Return the (X, Y) coordinate for the center point of the cell that contains the specified text.  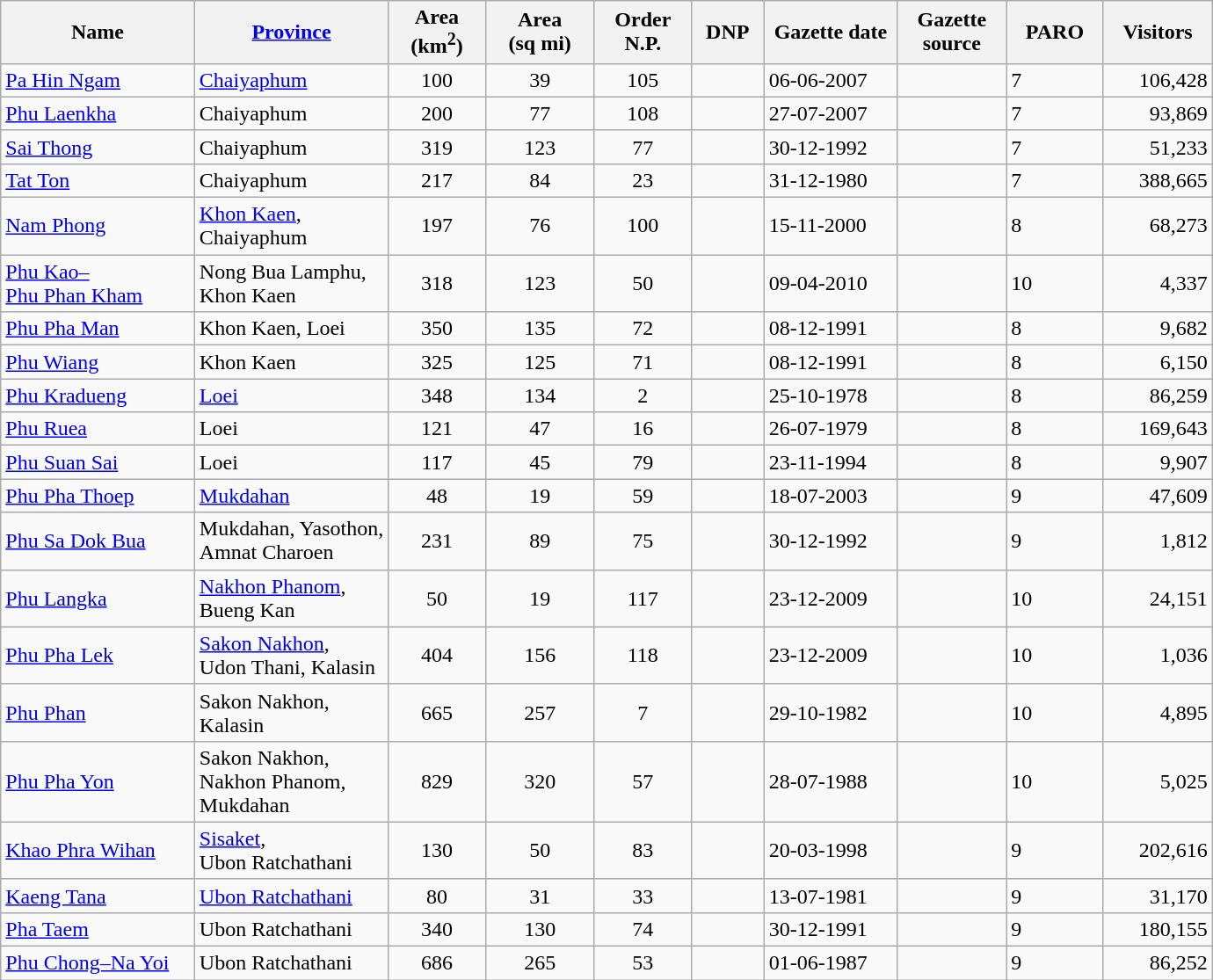
20-03-1998 (831, 851)
5,025 (1158, 781)
180,155 (1158, 929)
169,643 (1158, 429)
Tat Ton (98, 180)
134 (540, 396)
89 (540, 541)
135 (540, 329)
118 (643, 656)
121 (437, 429)
1,036 (1158, 656)
76 (540, 227)
28-07-1988 (831, 781)
53 (643, 963)
33 (643, 896)
320 (540, 781)
27-07-2007 (831, 113)
45 (540, 462)
Name (98, 33)
01-06-1987 (831, 963)
31 (540, 896)
Khon Kaen (292, 362)
Phu Kao–Phu Phan Kham (98, 283)
Phu Pha Man (98, 329)
48 (437, 496)
18-07-2003 (831, 496)
665 (437, 712)
Phu Suan Sai (98, 462)
Mukdahan (292, 496)
Phu Wiang (98, 362)
59 (643, 496)
Pha Taem (98, 929)
388,665 (1158, 180)
86,259 (1158, 396)
83 (643, 851)
84 (540, 180)
Phu Pha Yon (98, 781)
74 (643, 929)
265 (540, 963)
Khao Phra Wihan (98, 851)
325 (437, 362)
Khon Kaen, Loei (292, 329)
86,252 (1158, 963)
Khon Kaen, Chaiyaphum (292, 227)
197 (437, 227)
Sakon Nakhon, Kalasin (292, 712)
DNP (728, 33)
Phu Kradueng (98, 396)
217 (437, 180)
26-07-1979 (831, 429)
31,170 (1158, 896)
57 (643, 781)
13-07-1981 (831, 896)
79 (643, 462)
Province (292, 33)
Pa Hin Ngam (98, 80)
72 (643, 329)
Sisaket,Ubon Ratchathani (292, 851)
Phu Ruea (98, 429)
30-12-1991 (831, 929)
Gazette source (952, 33)
Phu Sa Dok Bua (98, 541)
108 (643, 113)
Sakon Nakhon,Udon Thani, Kalasin (292, 656)
29-10-1982 (831, 712)
Gazette date (831, 33)
PARO (1055, 33)
23 (643, 180)
Phu Pha Thoep (98, 496)
340 (437, 929)
25-10-1978 (831, 396)
Area(sq mi) (540, 33)
71 (643, 362)
106,428 (1158, 80)
23-11-1994 (831, 462)
06-06-2007 (831, 80)
Nam Phong (98, 227)
Order N.P. (643, 33)
4,895 (1158, 712)
09-04-2010 (831, 283)
Area(km2) (437, 33)
51,233 (1158, 147)
Nong Bua Lamphu, Khon Kaen (292, 283)
75 (643, 541)
318 (437, 283)
1,812 (1158, 541)
80 (437, 896)
47 (540, 429)
125 (540, 362)
231 (437, 541)
Mukdahan, Yasothon,Amnat Charoen (292, 541)
Sai Thong (98, 147)
16 (643, 429)
4,337 (1158, 283)
Kaeng Tana (98, 896)
39 (540, 80)
Phu Chong–Na Yoi (98, 963)
Phu Pha Lek (98, 656)
Visitors (1158, 33)
47,609 (1158, 496)
257 (540, 712)
31-12-1980 (831, 180)
Nakhon Phanom, Bueng Kan (292, 598)
156 (540, 656)
202,616 (1158, 851)
Phu Langka (98, 598)
2 (643, 396)
829 (437, 781)
348 (437, 396)
9,907 (1158, 462)
68,273 (1158, 227)
15-11-2000 (831, 227)
6,150 (1158, 362)
Phu Phan (98, 712)
Phu Laenkha (98, 113)
319 (437, 147)
93,869 (1158, 113)
105 (643, 80)
686 (437, 963)
9,682 (1158, 329)
350 (437, 329)
Sakon Nakhon, Nakhon Phanom, Mukdahan (292, 781)
24,151 (1158, 598)
404 (437, 656)
200 (437, 113)
